From the cell containing the given text, extract its center point as (x, y) coordinate. 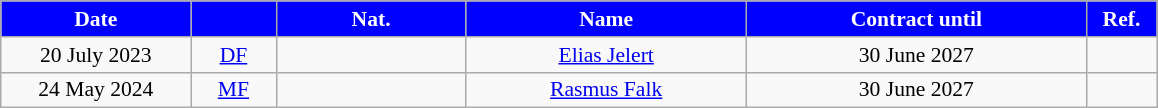
Nat. (371, 19)
Contract until (916, 19)
Ref. (1121, 19)
MF (234, 90)
Name (606, 19)
DF (234, 55)
Rasmus Falk (606, 90)
Date (96, 19)
Elias Jelert (606, 55)
24 May 2024 (96, 90)
20 July 2023 (96, 55)
